Extract the (X, Y) coordinate from the center of the cell holding the provided text.  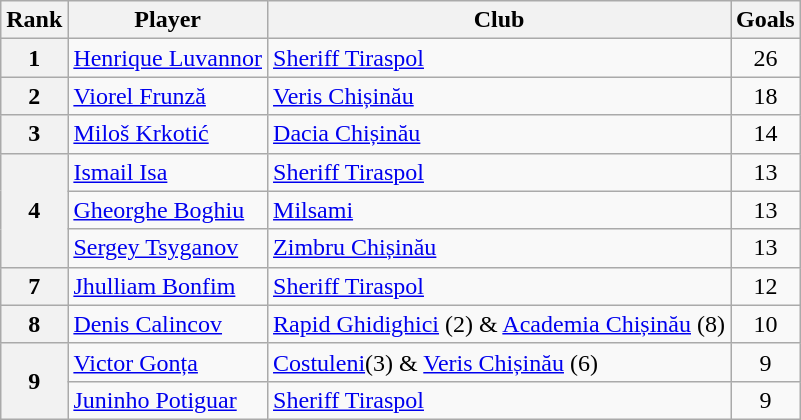
Henrique Luvannor (168, 58)
Zimbru Chișinău (500, 248)
Denis Calincov (168, 324)
Club (500, 20)
Juninho Potiguar (168, 400)
Dacia Chișinău (500, 134)
Victor Gonța (168, 362)
Goals (765, 20)
4 (34, 210)
Player (168, 20)
Miloš Krkotić (168, 134)
Milsami (500, 210)
7 (34, 286)
Rapid Ghidighici (2) & Academia Chișinău (8) (500, 324)
10 (765, 324)
Gheorghe Boghiu (168, 210)
Costuleni(3) & Veris Chișinău (6) (500, 362)
8 (34, 324)
Sergey Tsyganov (168, 248)
3 (34, 134)
12 (765, 286)
1 (34, 58)
Jhulliam Bonfim (168, 286)
Ismail Isa (168, 172)
14 (765, 134)
26 (765, 58)
2 (34, 96)
18 (765, 96)
Viorel Frunză (168, 96)
Rank (34, 20)
Veris Chișinău (500, 96)
